From the cell containing the given text, extract its center point as [X, Y] coordinate. 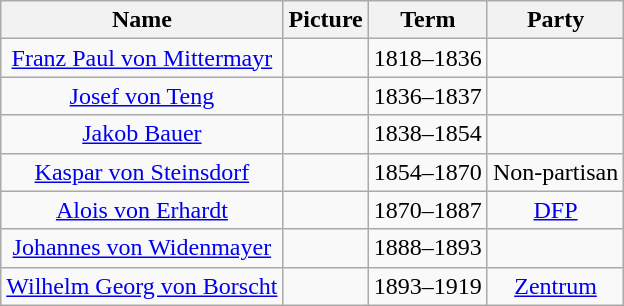
Kaspar von Steinsdorf [142, 172]
Picture [326, 20]
Non-partisan [555, 172]
1836–1837 [428, 96]
Johannes von Widenmayer [142, 248]
Name [142, 20]
Jakob Bauer [142, 134]
1870–1887 [428, 210]
1818–1836 [428, 58]
DFP [555, 210]
1854–1870 [428, 172]
Wilhelm Georg von Borscht [142, 286]
Term [428, 20]
Zentrum [555, 286]
Franz Paul von Mittermayr [142, 58]
1838–1854 [428, 134]
Alois von Erhardt [142, 210]
1888–1893 [428, 248]
Josef von Teng [142, 96]
Party [555, 20]
1893–1919 [428, 286]
